Return the [x, y] coordinate for the center point of the cell that contains the specified text.  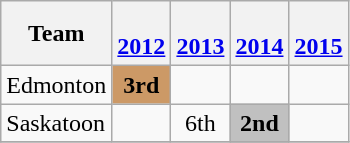
2012 [142, 34]
Team [56, 34]
Edmonton [56, 85]
2013 [200, 34]
Saskatoon [56, 123]
2nd [260, 123]
6th [200, 123]
2014 [260, 34]
3rd [142, 85]
2015 [318, 34]
